Search for the cell housing the specified text and yield its [x, y] center coordinate. 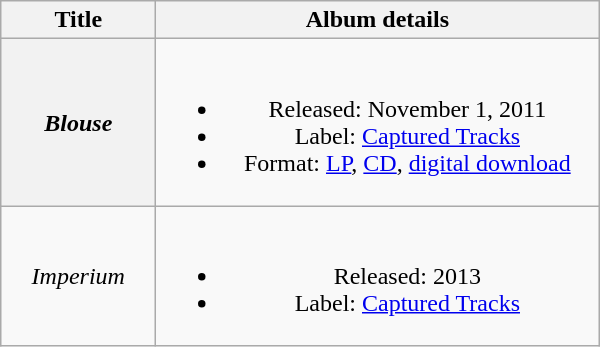
Released: 2013Label: Captured Tracks [378, 276]
Released: November 1, 2011Label: Captured TracksFormat: LP, CD, digital download [378, 122]
Album details [378, 20]
Blouse [78, 122]
Title [78, 20]
Imperium [78, 276]
